Return (x, y) of the center of cell containing provided text 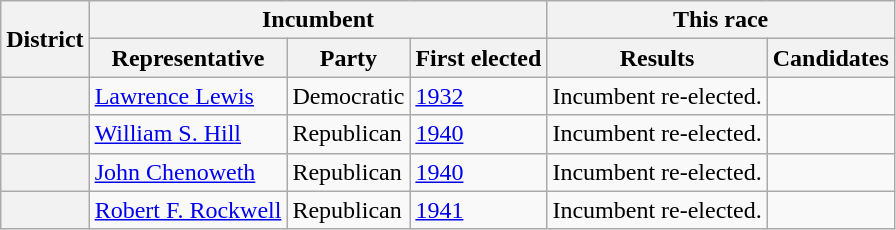
1932 (478, 96)
Results (657, 58)
Party (348, 58)
Lawrence Lewis (188, 96)
This race (720, 20)
William S. Hill (188, 134)
1941 (478, 210)
Democratic (348, 96)
Robert F. Rockwell (188, 210)
John Chenoweth (188, 172)
First elected (478, 58)
Incumbent (318, 20)
Candidates (830, 58)
District (45, 39)
Representative (188, 58)
